Extract the [X, Y] coordinate from the center of the cell holding the provided text.  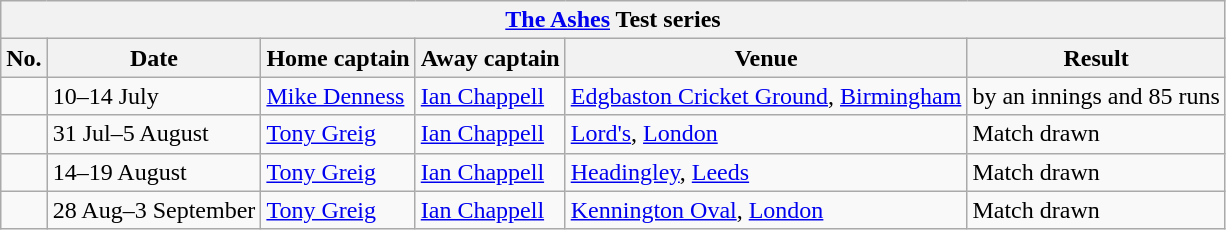
The Ashes Test series [614, 20]
28 Aug–3 September [154, 210]
Edgbaston Cricket Ground, Birmingham [766, 96]
Mike Denness [338, 96]
Away captain [490, 58]
Home captain [338, 58]
by an innings and 85 runs [1096, 96]
Venue [766, 58]
Kennington Oval, London [766, 210]
Date [154, 58]
Lord's, London [766, 134]
Result [1096, 58]
Headingley, Leeds [766, 172]
14–19 August [154, 172]
No. [24, 58]
10–14 July [154, 96]
31 Jul–5 August [154, 134]
